Provide the (X, Y) coordinate of the cell's center where the given text is located.  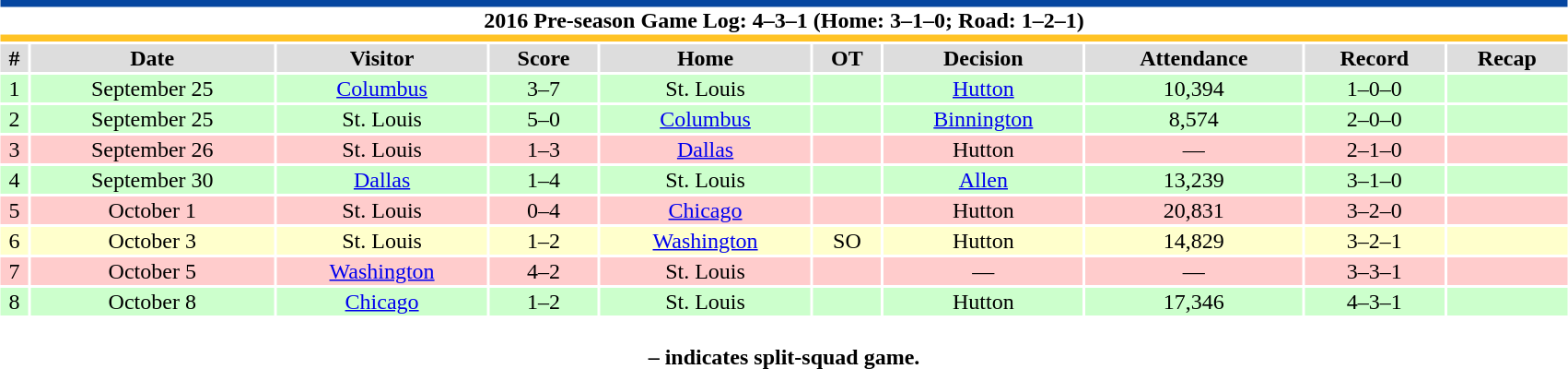
3–1–0 (1375, 180)
Date (152, 58)
Record (1375, 58)
3–2–0 (1375, 210)
Attendance (1194, 58)
SO (848, 241)
3–2–1 (1375, 241)
1–0–0 (1375, 89)
1–3 (544, 149)
13,239 (1194, 180)
10,394 (1194, 89)
3 (15, 149)
1–4 (544, 180)
September 26 (152, 149)
October 8 (152, 302)
Decision (983, 58)
Recap (1507, 58)
2–0–0 (1375, 119)
4 (15, 180)
October 5 (152, 271)
Score (544, 58)
Binnington (983, 119)
# (15, 58)
October 1 (152, 210)
5 (15, 210)
4–3–1 (1375, 302)
October 3 (152, 241)
14,829 (1194, 241)
7 (15, 271)
8 (15, 302)
0–4 (544, 210)
17,346 (1194, 302)
6 (15, 241)
Home (705, 58)
3–7 (544, 89)
Visitor (381, 58)
20,831 (1194, 210)
3–3–1 (1375, 271)
Allen (983, 180)
2–1–0 (1375, 149)
8,574 (1194, 119)
5–0 (544, 119)
1 (15, 89)
2 (15, 119)
2016 Pre-season Game Log: 4–3–1 (Home: 3–1–0; Road: 1–2–1) (784, 20)
OT (848, 58)
September 30 (152, 180)
4–2 (544, 271)
